Return (x, y) of the center of cell containing provided text 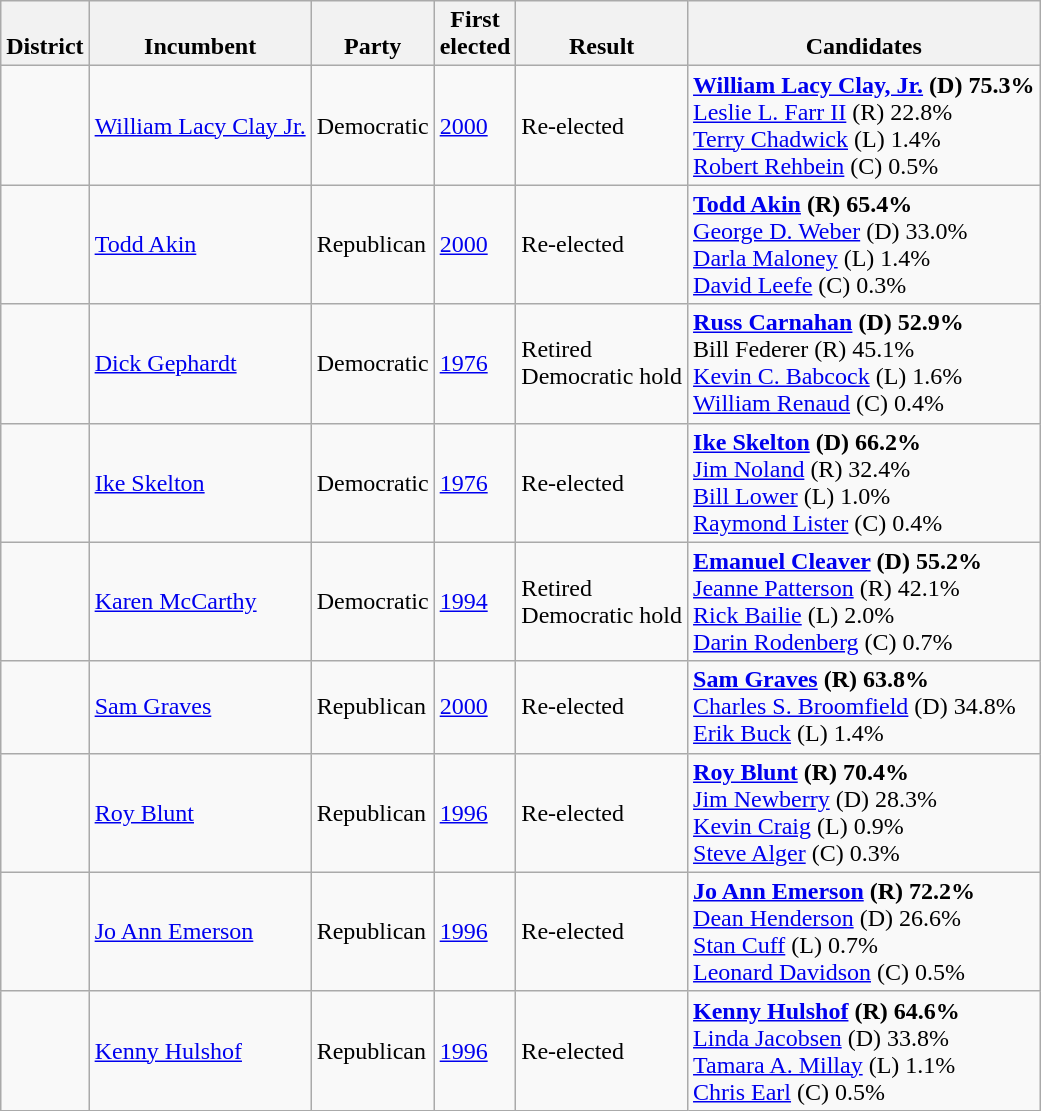
1994 (475, 602)
Sam Graves (R) 63.8%Charles S. Broomfield (D) 34.8%Erik Buck (L) 1.4% (864, 707)
Karen McCarthy (200, 602)
Kenny Hulshof (200, 1050)
Kenny Hulshof (R) 64.6%Linda Jacobsen (D) 33.8%Tamara A. Millay (L) 1.1%Chris Earl (C) 0.5% (864, 1050)
Roy Blunt (200, 812)
Firstelected (475, 34)
Result (602, 34)
Emanuel Cleaver (D) 55.2%Jeanne Patterson (R) 42.1%Rick Bailie (L) 2.0%Darin Rodenberg (C) 0.7% (864, 602)
Todd Akin (R) 65.4%George D. Weber (D) 33.0%Darla Maloney (L) 1.4%David Leefe (C) 0.3% (864, 244)
Jo Ann Emerson (200, 932)
District (45, 34)
Sam Graves (200, 707)
Todd Akin (200, 244)
Candidates (864, 34)
William Lacy Clay Jr. (200, 126)
William Lacy Clay, Jr. (D) 75.3% Leslie L. Farr II (R) 22.8%Terry Chadwick (L) 1.4%Robert Rehbein (C) 0.5% (864, 126)
Ike Skelton (200, 482)
Ike Skelton (D) 66.2%Jim Noland (R) 32.4%Bill Lower (L) 1.0%Raymond Lister (C) 0.4% (864, 482)
Party (372, 34)
Russ Carnahan (D) 52.9%Bill Federer (R) 45.1%Kevin C. Babcock (L) 1.6%William Renaud (C) 0.4% (864, 364)
Jo Ann Emerson (R) 72.2%Dean Henderson (D) 26.6%Stan Cuff (L) 0.7%Leonard Davidson (C) 0.5% (864, 932)
Roy Blunt (R) 70.4%Jim Newberry (D) 28.3%Kevin Craig (L) 0.9%Steve Alger (C) 0.3% (864, 812)
Dick Gephardt (200, 364)
Incumbent (200, 34)
